Return [X, Y] of the center of cell containing provided text 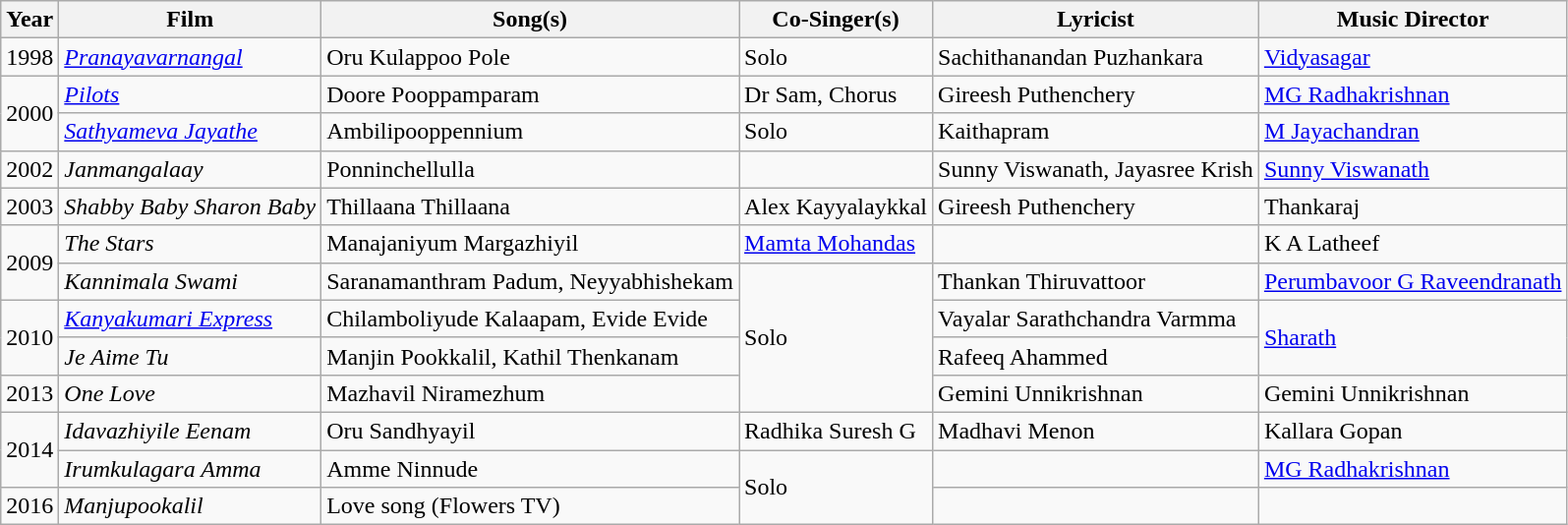
Kannimala Swami [191, 281]
Shabby Baby Sharon Baby [191, 206]
1998 [29, 57]
Thankaraj [1413, 206]
Oru Kulappoo Pole [531, 57]
Film [191, 20]
2003 [29, 206]
2000 [29, 113]
2014 [29, 449]
Amme Ninnude [531, 469]
Perumbavoor G Raveendranath [1413, 281]
One Love [191, 393]
Music Director [1413, 20]
Manajaniyum Margazhiyil [531, 244]
Irumkulagara Amma [191, 469]
Lyricist [1096, 20]
Rafeeq Ahammed [1096, 356]
2002 [29, 169]
Sathyameva Jayathe [191, 132]
Kanyakumari Express [191, 319]
Mamta Mohandas [836, 244]
Oru Sandhyayil [531, 431]
K A Latheef [1413, 244]
Je Aime Tu [191, 356]
Janmangalaay [191, 169]
Thillaana Thillaana [531, 206]
M Jayachandran [1413, 132]
Kaithapram [1096, 132]
Alex Kayyalaykkal [836, 206]
Sunny Viswanath [1413, 169]
Vayalar Sarathchandra Varmma [1096, 319]
Radhika Suresh G [836, 431]
Chilamboliyude Kalaapam, Evide Evide [531, 319]
The Stars [191, 244]
Ponninchellulla [531, 169]
Ambilipooppennium [531, 132]
2010 [29, 337]
Dr Sam, Chorus [836, 94]
Sachithanandan Puzhankara [1096, 57]
Song(s) [531, 20]
Thankan Thiruvattoor [1096, 281]
Sunny Viswanath, Jayasree Krish [1096, 169]
Idavazhiyile Eenam [191, 431]
Co-Singer(s) [836, 20]
Manjin Pookkalil, Kathil Thenkanam [531, 356]
Madhavi Menon [1096, 431]
Saranamanthram Padum, Neyyabhishekam [531, 281]
Sharath [1413, 337]
Manjupookalil [191, 506]
2016 [29, 506]
Year [29, 20]
Kallara Gopan [1413, 431]
Love song (Flowers TV) [531, 506]
Doore Pooppamparam [531, 94]
Pilots [191, 94]
2009 [29, 262]
2013 [29, 393]
Vidyasagar [1413, 57]
Mazhavil Niramezhum [531, 393]
Pranayavarnangal [191, 57]
